Search for the cell housing the specified text and yield its (X, Y) center coordinate. 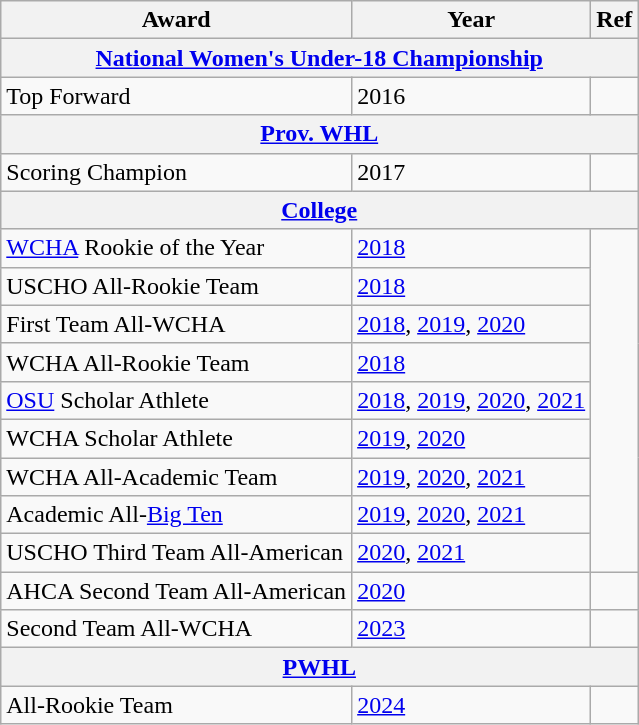
WCHA All-Rookie Team (176, 362)
2020, 2021 (472, 553)
2023 (472, 629)
College (320, 210)
Academic All-Big Ten (176, 515)
2020 (472, 591)
Top Forward (176, 96)
Ref (614, 20)
Award (176, 20)
National Women's Under-18 Championship (320, 58)
AHCA Second Team All-American (176, 591)
First Team All-WCHA (176, 324)
2016 (472, 96)
WCHA All-Academic Team (176, 477)
Year (472, 20)
2018, 2019, 2020 (472, 324)
PWHL (320, 667)
2017 (472, 172)
OSU Scholar Athlete (176, 400)
2019, 2020 (472, 438)
USCHO Third Team All-American (176, 553)
WCHA Rookie of the Year (176, 248)
Scoring Champion (176, 172)
WCHA Scholar Athlete (176, 438)
USCHO All-Rookie Team (176, 286)
All-Rookie Team (176, 705)
Prov. WHL (320, 134)
2018, 2019, 2020, 2021 (472, 400)
2024 (472, 705)
Second Team All-WCHA (176, 629)
